Return [x, y] of the center of cell containing provided text 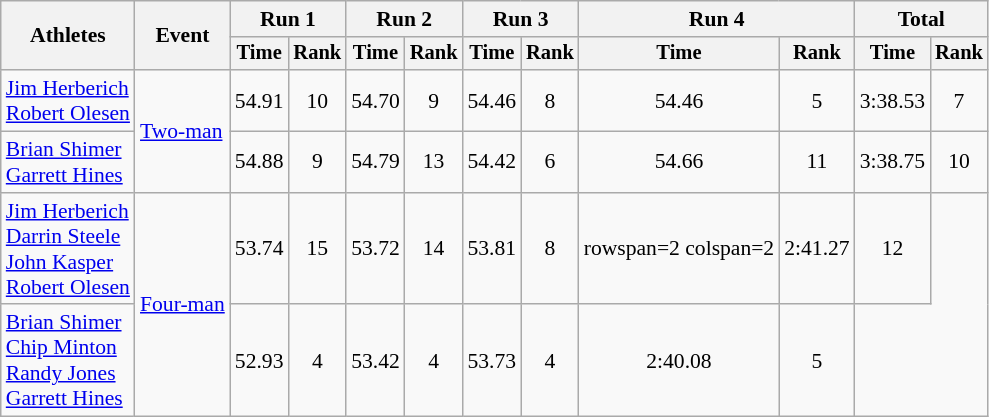
Brian ShimerGarrett Hines [68, 162]
14 [434, 249]
Four-man [182, 305]
Event [182, 36]
Run 2 [404, 19]
11 [816, 162]
53.74 [260, 249]
12 [892, 249]
Run 3 [520, 19]
53.73 [492, 361]
7 [959, 100]
54.91 [260, 100]
Two-man [182, 131]
53.72 [376, 249]
Run 1 [288, 19]
2:40.08 [680, 361]
54.88 [260, 162]
Run 4 [717, 19]
Brian ShimerChip MintonRandy JonesGarrett Hines [68, 361]
3:38.75 [892, 162]
15 [318, 249]
52.93 [260, 361]
Jim HerberichRobert Olesen [68, 100]
54.79 [376, 162]
Athletes [68, 36]
54.70 [376, 100]
53.81 [492, 249]
6 [550, 162]
54.42 [492, 162]
Jim HerberichDarrin SteeleJohn KasperRobert Olesen [68, 249]
13 [434, 162]
2:41.27 [816, 249]
Total [922, 19]
54.66 [680, 162]
rowspan=2 colspan=2 [680, 249]
3:38.53 [892, 100]
53.42 [376, 361]
